Scan for the cell matching the given text and deliver its (x, y) coordinate at center. 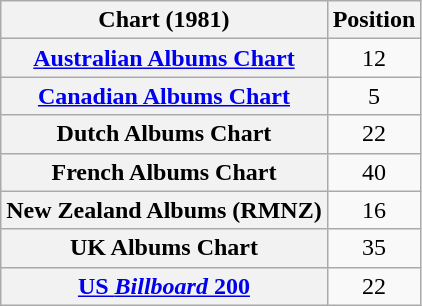
35 (374, 248)
Chart (1981) (164, 20)
Australian Albums Chart (164, 58)
New Zealand Albums (RMNZ) (164, 210)
US Billboard 200 (164, 286)
Canadian Albums Chart (164, 96)
5 (374, 96)
40 (374, 172)
Position (374, 20)
Dutch Albums Chart (164, 134)
UK Albums Chart (164, 248)
French Albums Chart (164, 172)
16 (374, 210)
12 (374, 58)
